Capture the cell that displays the provided text and extract its [X, Y] central coordinate. 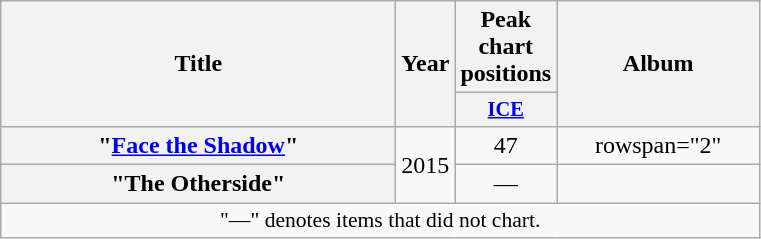
47 [506, 145]
rowspan="2" [658, 145]
Year [426, 64]
ICE [506, 110]
"Face the Shadow" [198, 145]
Album [658, 64]
Peak chart positions [506, 47]
— [506, 184]
"—" denotes items that did not chart. [380, 221]
"The Otherside" [198, 184]
Title [198, 64]
2015 [426, 164]
